Return the [x, y] coordinate for the center point of the cell that contains the specified text.  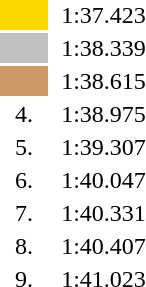
6. [24, 180]
7. [24, 213]
4. [24, 114]
5. [24, 147]
8. [24, 246]
